Find where the given text appears and provide that cell's center as (x, y) coordinate. 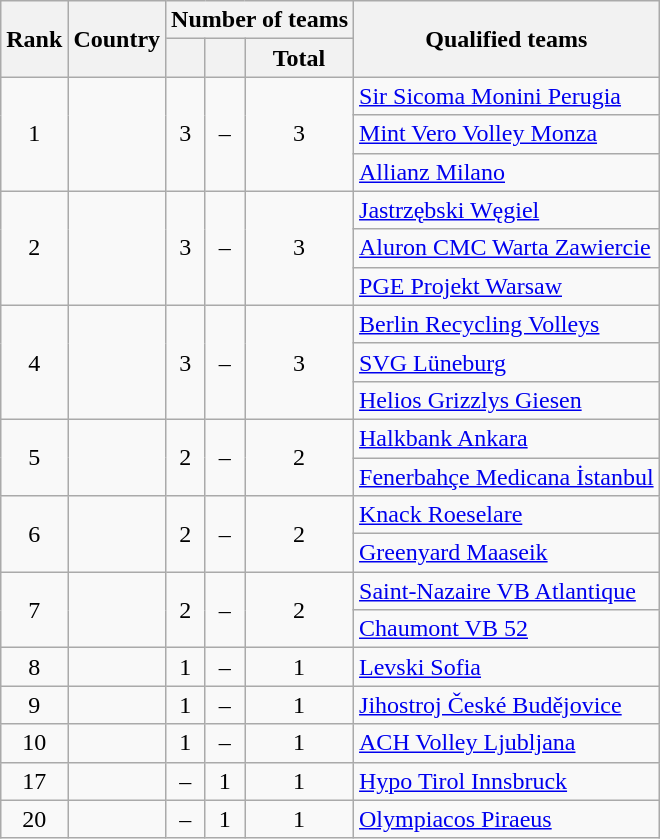
Saint-Nazaire VB Atlantique (507, 591)
Allianz Milano (507, 172)
Hypo Tirol Innsbruck (507, 781)
10 (34, 743)
Qualified teams (507, 39)
17 (34, 781)
Olympiacos Piraeus (507, 819)
Halkbank Ankara (507, 438)
8 (34, 667)
Total (300, 58)
4 (34, 362)
Helios Grizzlys Giesen (507, 400)
9 (34, 705)
Knack Roeselare (507, 515)
6 (34, 534)
Levski Sofia (507, 667)
Mint Vero Volley Monza (507, 134)
20 (34, 819)
ACH Volley Ljubljana (507, 743)
Sir Sicoma Monini Perugia (507, 96)
Jihostroj České Budějovice (507, 705)
Chaumont VB 52 (507, 629)
Country (117, 39)
Rank (34, 39)
PGE Projekt Warsaw (507, 286)
7 (34, 610)
Berlin Recycling Volleys (507, 324)
5 (34, 457)
Number of teams (260, 20)
Greenyard Maaseik (507, 553)
SVG Lüneburg (507, 362)
Fenerbahçe Medicana İstanbul (507, 477)
Jastrzębski Węgiel (507, 210)
Aluron CMC Warta Zawiercie (507, 248)
